Locate the cell with the specified text and output its [x, y] center coordinate. 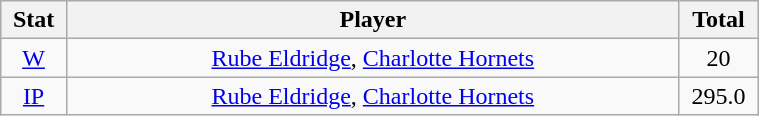
IP [34, 96]
W [34, 58]
20 [718, 58]
295.0 [718, 96]
Total [718, 20]
Stat [34, 20]
Player [372, 20]
